Determine the [x, y] coordinate at the center of the cell enclosing the given text.  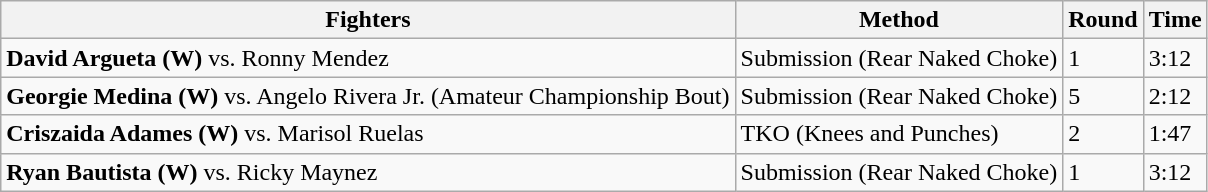
Method [899, 20]
2:12 [1175, 96]
Round [1103, 20]
5 [1103, 96]
Criszaida Adames (W) vs. Marisol Ruelas [368, 134]
TKO (Knees and Punches) [899, 134]
Georgie Medina (W) vs. Angelo Rivera Jr. (Amateur Championship Bout) [368, 96]
Fighters [368, 20]
1:47 [1175, 134]
David Argueta (W) vs. Ronny Mendez [368, 58]
Time [1175, 20]
Ryan Bautista (W) vs. Ricky Maynez [368, 172]
2 [1103, 134]
